Output the (X, Y) coordinate of the center of the cell containing the given text.  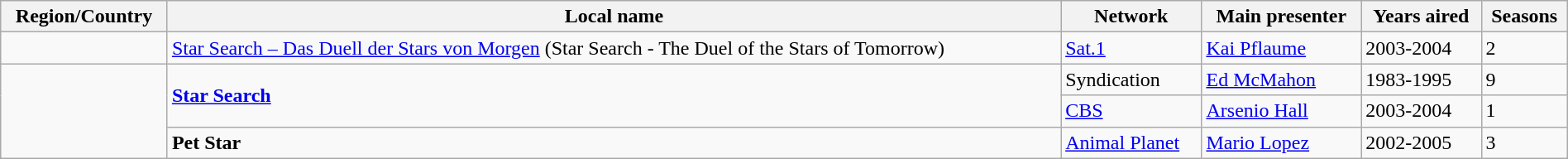
Mario Lopez (1282, 142)
Years aired (1421, 17)
Kai Pflaume (1282, 48)
Sat.1 (1131, 48)
2002-2005 (1421, 142)
1983-1995 (1421, 79)
Region/Country (84, 17)
Network (1131, 17)
Star Search – Das Duell der Stars von Morgen (Star Search - The Duel of the Stars of Tomorrow) (614, 48)
Seasons (1524, 17)
Star Search (614, 95)
Pet Star (614, 142)
Syndication (1131, 79)
Main presenter (1282, 17)
2 (1524, 48)
3 (1524, 142)
Local name (614, 17)
Ed McMahon (1282, 79)
Arsenio Hall (1282, 111)
Animal Planet (1131, 142)
9 (1524, 79)
CBS (1131, 111)
1 (1524, 111)
